Return (x, y) of the center of cell containing provided text 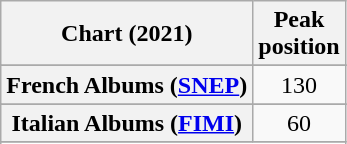
French Albums (SNEP) (127, 85)
Peakposition (299, 34)
Chart (2021) (127, 34)
Italian Albums (FIMI) (127, 123)
130 (299, 85)
60 (299, 123)
